Find where the given text appears and provide that cell's center as [X, Y] coordinate. 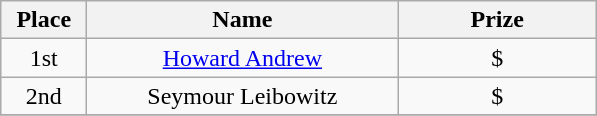
Seymour Leibowitz [242, 96]
1st [44, 58]
Prize [498, 20]
Place [44, 20]
2nd [44, 96]
Name [242, 20]
Howard Andrew [242, 58]
